Locate the cell with the specified text and output its [x, y] center coordinate. 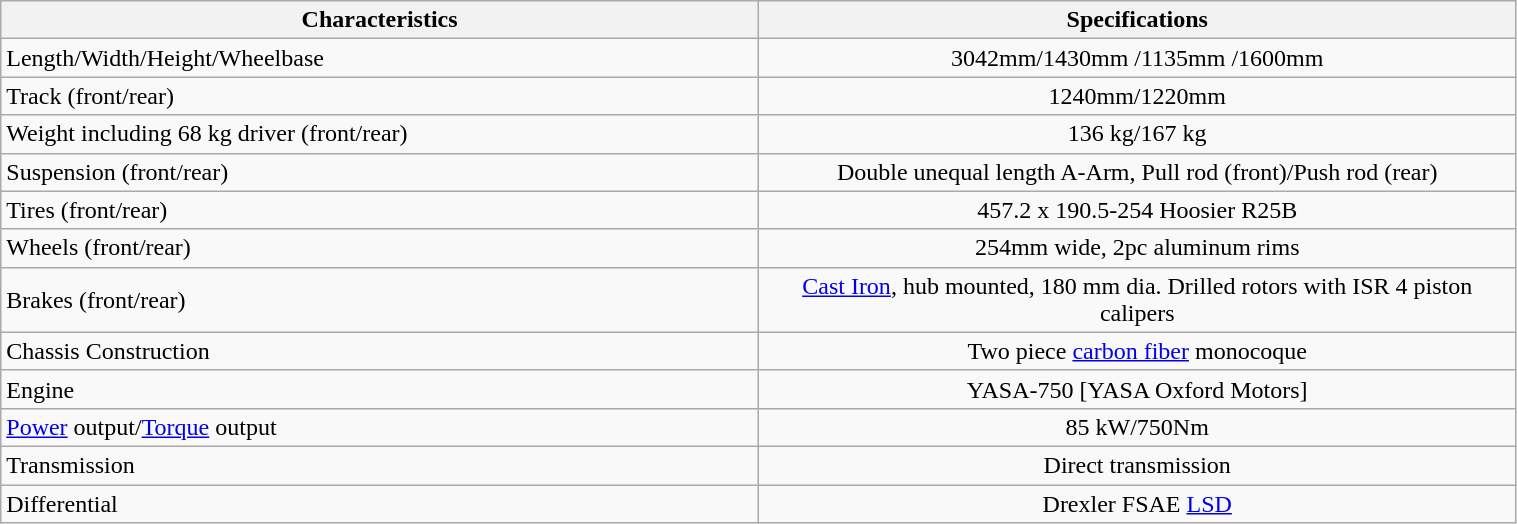
Track (front/rear) [380, 96]
254mm wide, 2pc aluminum rims [1137, 248]
Length/Width/Height/Wheelbase [380, 58]
457.2 x 190.5-254 Hoosier R25B [1137, 210]
Tires (front/rear) [380, 210]
Specifications [1137, 20]
Wheels (front/rear) [380, 248]
Double unequal length A-Arm, Pull rod (front)/Push rod (rear) [1137, 172]
Chassis Construction [380, 351]
85 kW/750Nm [1137, 427]
Transmission [380, 465]
Brakes (front/rear) [380, 300]
1240mm/1220mm [1137, 96]
Engine [380, 389]
Direct transmission [1137, 465]
136 kg/167 kg [1137, 134]
Power output/Torque output [380, 427]
3042mm/1430mm /1135mm /1600mm [1137, 58]
Characteristics [380, 20]
Differential [380, 503]
Cast Iron, hub mounted, 180 mm dia. Drilled rotors with ISR 4 piston calipers [1137, 300]
YASA-750 [YASA Oxford Motors] [1137, 389]
Weight including 68 kg driver (front/rear) [380, 134]
Drexler FSAE LSD [1137, 503]
Two piece carbon fiber monocoque [1137, 351]
Suspension (front/rear) [380, 172]
